Scan for the cell matching the given text and deliver its [X, Y] coordinate at center. 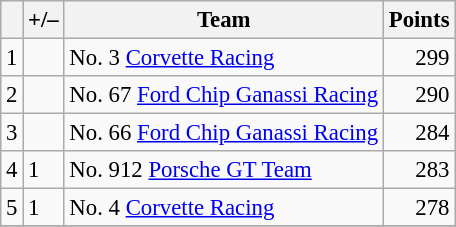
No. 4 Corvette Racing [224, 208]
5 [12, 208]
No. 912 Porsche GT Team [224, 170]
Team [224, 20]
2 [12, 95]
+/– [44, 20]
278 [418, 208]
4 [12, 170]
290 [418, 95]
299 [418, 58]
283 [418, 170]
No. 67 Ford Chip Ganassi Racing [224, 95]
No. 66 Ford Chip Ganassi Racing [224, 133]
Points [418, 20]
3 [12, 133]
No. 3 Corvette Racing [224, 58]
284 [418, 133]
